Identify which cell holds the provided text, then report its [X, Y] central coordinate. 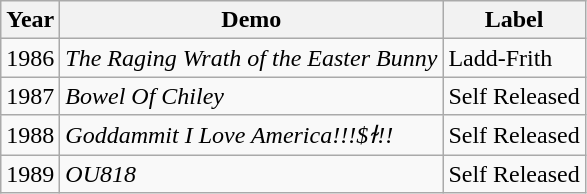
Demo [252, 20]
1987 [30, 96]
Ladd-Frith [514, 58]
1989 [30, 173]
Bowel Of Chiley [252, 96]
OU818 [252, 173]
Year [30, 20]
Label [514, 20]
Goddammit I Love America!!!$ɫ!! [252, 135]
1988 [30, 135]
The Raging Wrath of the Easter Bunny [252, 58]
1986 [30, 58]
